Scan for the cell matching the given text and deliver its (X, Y) coordinate at center. 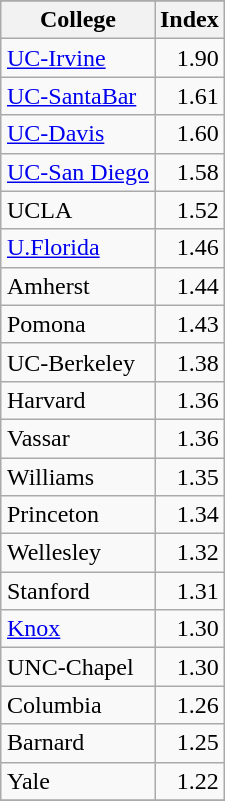
1.44 (189, 286)
UCLA (78, 210)
1.26 (189, 705)
Pomona (78, 324)
Princeton (78, 515)
1.52 (189, 210)
1.35 (189, 477)
1.61 (189, 96)
Columbia (78, 705)
Vassar (78, 438)
College (78, 20)
1.25 (189, 743)
UC-SantaBar (78, 96)
Harvard (78, 400)
1.31 (189, 591)
1.32 (189, 553)
1.58 (189, 172)
Knox (78, 629)
1.46 (189, 248)
UC-Berkeley (78, 362)
UC-Davis (78, 134)
Amherst (78, 286)
UC-San Diego (78, 172)
1.34 (189, 515)
UC-Irvine (78, 58)
Wellesley (78, 553)
1.38 (189, 362)
1.60 (189, 134)
UNC-Chapel (78, 667)
1.43 (189, 324)
Yale (78, 781)
Williams (78, 477)
U.Florida (78, 248)
1.22 (189, 781)
Stanford (78, 591)
Barnard (78, 743)
Index (189, 20)
1.90 (189, 58)
